Locate the cell with the specified text and output its (X, Y) center coordinate. 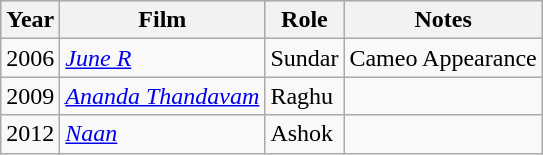
June R (162, 58)
Naan (162, 134)
Film (162, 20)
Sundar (304, 58)
Ananda Thandavam (162, 96)
2009 (30, 96)
Role (304, 20)
Raghu (304, 96)
Ashok (304, 134)
Year (30, 20)
2006 (30, 58)
2012 (30, 134)
Cameo Appearance (443, 58)
Notes (443, 20)
